Detect which cell encompasses the target text, then output its [X, Y] center coordinate. 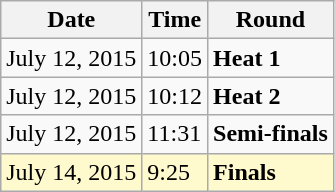
10:05 [175, 58]
Time [175, 20]
July 14, 2015 [72, 172]
10:12 [175, 96]
Semi-finals [271, 134]
Round [271, 20]
Finals [271, 172]
9:25 [175, 172]
Heat 2 [271, 96]
Date [72, 20]
Heat 1 [271, 58]
11:31 [175, 134]
